For the text-containing cell, return its midpoint in (x, y) coordinate format. 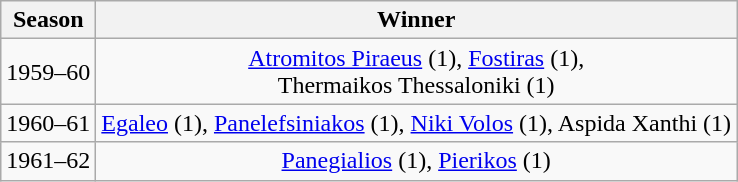
Atromitos Piraeus (1), Fostiras (1), Thermaikos Thessaloniki (1) (416, 72)
Egaleo (1), Panelefsiniakos (1), Niki Volos (1), Aspida Xanthi (1) (416, 123)
Season (48, 20)
1960–61 (48, 123)
Winner (416, 20)
1959–60 (48, 72)
1961–62 (48, 161)
Panegialios (1), Pierikos (1) (416, 161)
